Identify which cell holds the provided text, then report its [X, Y] central coordinate. 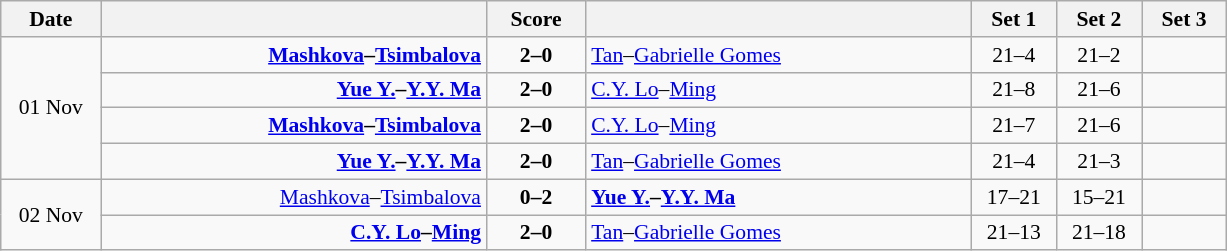
0–2 [536, 197]
21–7 [1014, 126]
21–8 [1014, 90]
Set 2 [1098, 19]
Set 1 [1014, 19]
21–2 [1098, 55]
Date [51, 19]
01 Nov [51, 108]
15–21 [1098, 197]
02 Nov [51, 214]
Score [536, 19]
21–3 [1098, 162]
17–21 [1014, 197]
21–13 [1014, 233]
Set 3 [1184, 19]
21–18 [1098, 233]
